Return the [X, Y] coordinate for the center point of the cell that contains the specified text.  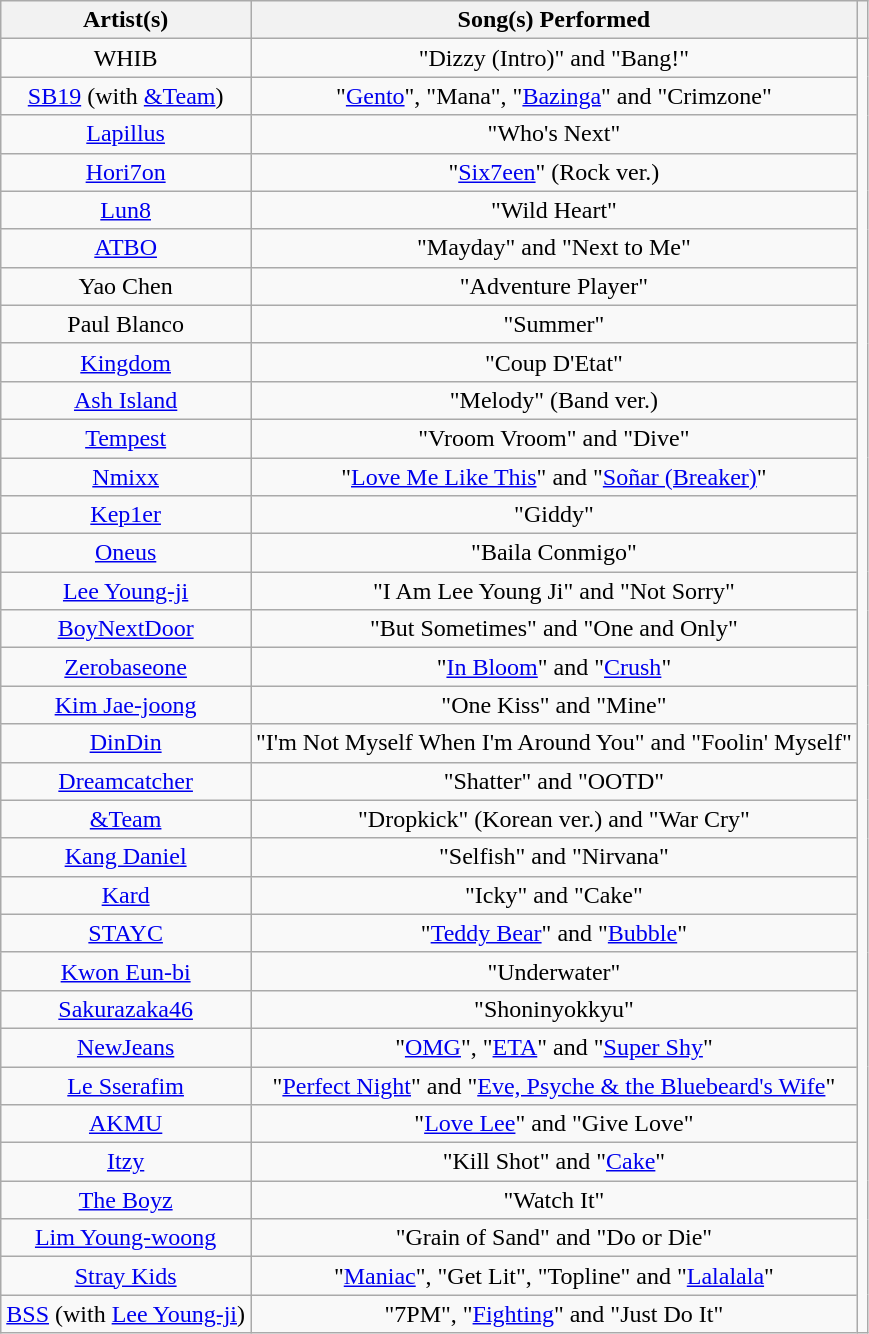
"Summer" [554, 324]
DinDin [126, 743]
STAYC [126, 933]
Paul Blanco [126, 324]
"Dropkick" (Korean ver.) and "War Cry" [554, 819]
"I Am Lee Young Ji" and "Not Sorry" [554, 591]
NewJeans [126, 1047]
Yao Chen [126, 286]
"I'm Not Myself When I'm Around You" and "Foolin' Myself" [554, 743]
Kang Daniel [126, 857]
"7PM", "Fighting" and "Just Do It" [554, 1314]
The Boyz [126, 1200]
Lun8 [126, 210]
"Selfish" and "Nirvana" [554, 857]
"Coup D'Etat" [554, 362]
"Maniac", "Get Lit", "Topline" and "Lalalala" [554, 1276]
BSS (with Lee Young-ji) [126, 1314]
"Vroom Vroom" and "Dive" [554, 438]
"Mayday" and "Next to Me" [554, 248]
"Watch It" [554, 1200]
"Wild Heart" [554, 210]
"But Sometimes" and "One and Only" [554, 629]
&Team [126, 819]
Kim Jae-joong [126, 705]
Ash Island [126, 400]
"Love Me Like This" and "Soñar (Breaker)" [554, 477]
Hori7on [126, 172]
Kard [126, 895]
Tempest [126, 438]
Sakurazaka46 [126, 1009]
Dreamcatcher [126, 781]
"Gento", "Mana", "Bazinga" and "Crimzone" [554, 96]
Stray Kids [126, 1276]
"Baila Conmigo" [554, 553]
"Melody" (Band ver.) [554, 400]
ATBO [126, 248]
SB19 (with &Team) [126, 96]
Song(s) Performed [554, 20]
"Love Lee" and "Give Love" [554, 1124]
"Adventure Player" [554, 286]
AKMU [126, 1124]
"One Kiss" and "Mine" [554, 705]
"Shoninyokkyu" [554, 1009]
Itzy [126, 1162]
"In Bloom" and "Crush" [554, 667]
"Dizzy (Intro)" and "Bang!" [554, 58]
Kingdom [126, 362]
"OMG", "ETA" and "Super Shy" [554, 1047]
"Teddy Bear" and "Bubble" [554, 933]
Lim Young-woong [126, 1238]
Artist(s) [126, 20]
Oneus [126, 553]
"Who's Next" [554, 134]
WHIB [126, 58]
Nmixx [126, 477]
Kep1er [126, 515]
Lee Young-ji [126, 591]
"Perfect Night" and "Eve, Psyche & the Bluebeard's Wife" [554, 1085]
Lapillus [126, 134]
Zerobaseone [126, 667]
BoyNextDoor [126, 629]
"Giddy" [554, 515]
"Kill Shot" and "Cake" [554, 1162]
Le Sserafim [126, 1085]
"Icky" and "Cake" [554, 895]
"Six7een" (Rock ver.) [554, 172]
"Shatter" and "OOTD" [554, 781]
"Underwater" [554, 971]
Kwon Eun-bi [126, 971]
"Grain of Sand" and "Do or Die" [554, 1238]
